Identify which cell holds the provided text, then report its (X, Y) central coordinate. 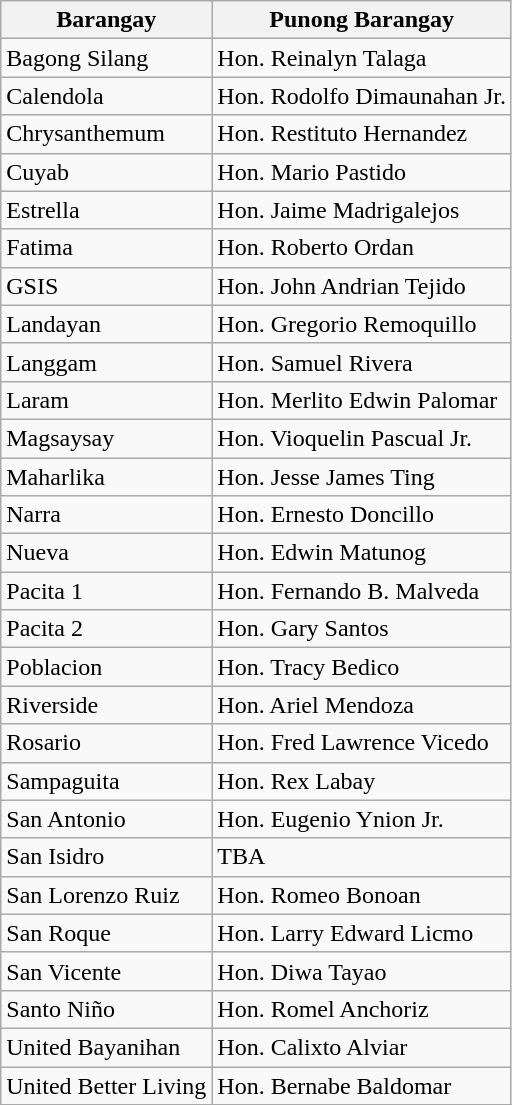
Santo Niño (106, 1009)
Riverside (106, 705)
Langgam (106, 362)
Hon. Reinalyn Talaga (362, 58)
Hon. Fred Lawrence Vicedo (362, 743)
Hon. Vioquelin Pascual Jr. (362, 438)
Hon. Restituto Hernandez (362, 134)
Hon. Larry Edward Licmo (362, 933)
San Lorenzo Ruiz (106, 895)
Cuyab (106, 172)
Estrella (106, 210)
Rosario (106, 743)
Hon. Ariel Mendoza (362, 705)
San Vicente (106, 971)
Hon. Rex Labay (362, 781)
Hon. Eugenio Ynion Jr. (362, 819)
Poblacion (106, 667)
Hon. Gary Santos (362, 629)
Hon. Tracy Bedico (362, 667)
Laram (106, 400)
Magsaysay (106, 438)
Hon. Samuel Rivera (362, 362)
Nueva (106, 553)
Hon. Merlito Edwin Palomar (362, 400)
Hon. Ernesto Doncillo (362, 515)
Hon. Romel Anchoriz (362, 1009)
Hon. Bernabe Baldomar (362, 1085)
United Bayanihan (106, 1047)
Sampaguita (106, 781)
Hon. Rodolfo Dimaunahan Jr. (362, 96)
Hon. Mario Pastido (362, 172)
Hon. Diwa Tayao (362, 971)
Narra (106, 515)
Punong Barangay (362, 20)
Calendola (106, 96)
Hon. Fernando B. Malveda (362, 591)
Hon. Roberto Ordan (362, 248)
San Roque (106, 933)
Hon. Romeo Bonoan (362, 895)
Landayan (106, 324)
Hon. John Andrian Tejido (362, 286)
Pacita 2 (106, 629)
TBA (362, 857)
Hon. Jaime Madrigalejos (362, 210)
San Antonio (106, 819)
Fatima (106, 248)
Bagong Silang (106, 58)
Barangay (106, 20)
Hon. Edwin Matunog (362, 553)
Hon. Calixto Alviar (362, 1047)
United Better Living (106, 1085)
San Isidro (106, 857)
GSIS (106, 286)
Hon. Gregorio Remoquillo (362, 324)
Chrysanthemum (106, 134)
Hon. Jesse James Ting (362, 477)
Maharlika (106, 477)
Pacita 1 (106, 591)
